Pinpoint the cell where the given text exists, returning its [x, y] midpoint coordinate. 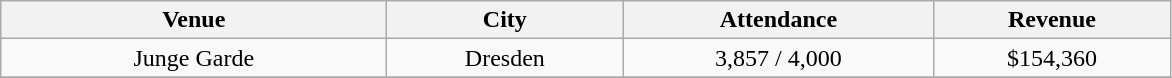
Junge Garde [194, 58]
$154,360 [1052, 58]
3,857 / 4,000 [778, 58]
Venue [194, 20]
Dresden [505, 58]
Revenue [1052, 20]
Attendance [778, 20]
City [505, 20]
